Extract the (x, y) coordinate from the center of the cell holding the provided text.  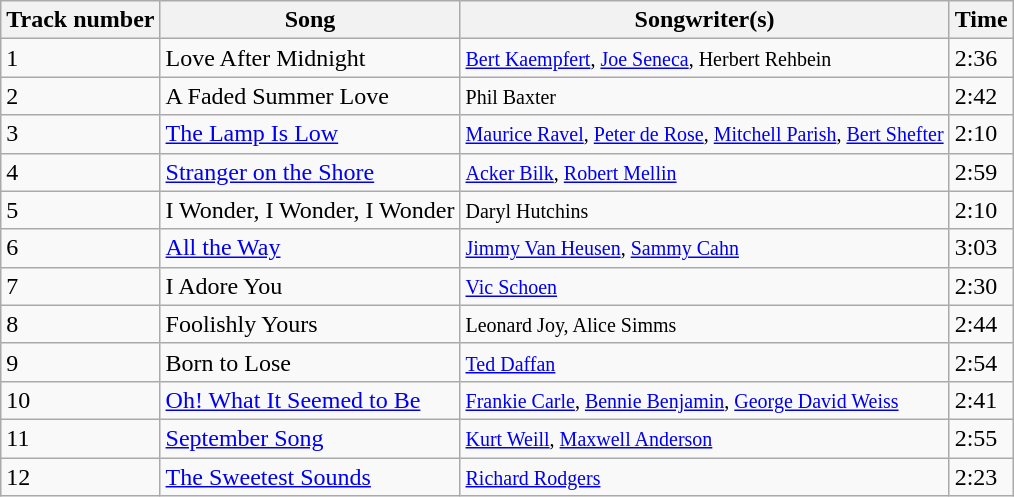
Song (310, 20)
3 (80, 134)
8 (80, 324)
The Lamp Is Low (310, 134)
11 (80, 438)
Ted Daffan (704, 362)
Songwriter(s) (704, 20)
Born to Lose (310, 362)
Track number (80, 20)
2:30 (981, 286)
Maurice Ravel, Peter de Rose, Mitchell Parish, Bert Shefter (704, 134)
Oh! What It Seemed to Be (310, 400)
All the Way (310, 248)
12 (80, 477)
The Sweetest Sounds (310, 477)
5 (80, 210)
2:59 (981, 172)
6 (80, 248)
Acker Bilk, Robert Mellin (704, 172)
Time (981, 20)
Kurt Weill, Maxwell Anderson (704, 438)
2:36 (981, 58)
1 (80, 58)
Jimmy Van Heusen, Sammy Cahn (704, 248)
I Adore You (310, 286)
2:42 (981, 96)
Stranger on the Shore (310, 172)
Leonard Joy, Alice Simms (704, 324)
9 (80, 362)
Phil Baxter (704, 96)
I Wonder, I Wonder, I Wonder (310, 210)
September Song (310, 438)
Daryl Hutchins (704, 210)
2:41 (981, 400)
4 (80, 172)
Frankie Carle, Bennie Benjamin, George David Weiss (704, 400)
2:44 (981, 324)
2:55 (981, 438)
Richard Rodgers (704, 477)
2:23 (981, 477)
10 (80, 400)
A Faded Summer Love (310, 96)
Bert Kaempfert, Joe Seneca, Herbert Rehbein (704, 58)
2 (80, 96)
Vic Schoen (704, 286)
Foolishly Yours (310, 324)
7 (80, 286)
Love After Midnight (310, 58)
3:03 (981, 248)
2:54 (981, 362)
